Scan for the cell matching the given text and deliver its [X, Y] coordinate at center. 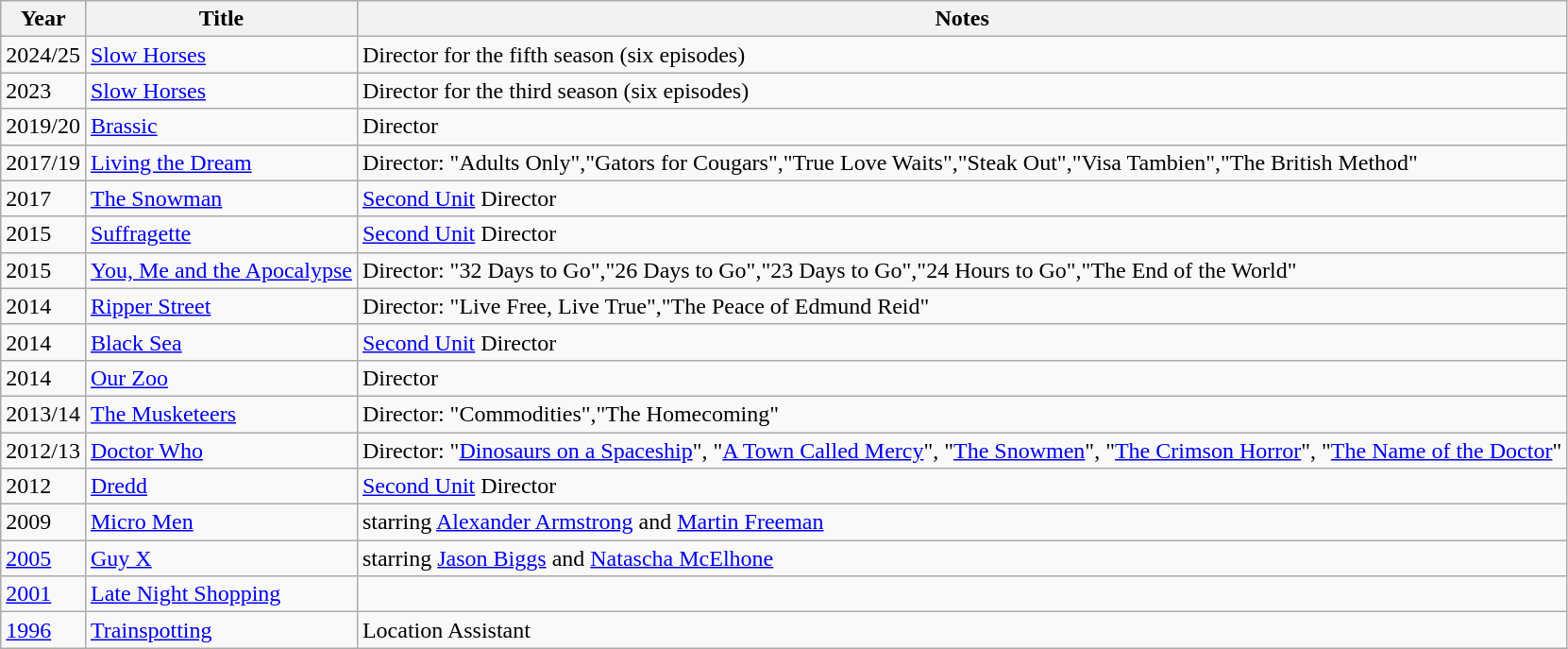
Director for the fifth season (six episodes) [961, 55]
Director: "32 Days to Go","26 Days to Go","23 Days to Go","24 Hours to Go","The End of the World" [961, 270]
Director: "Commodities","The Homecoming" [961, 414]
Location Assistant [961, 630]
1996 [43, 630]
2012 [43, 487]
Black Sea [221, 342]
Ripper Street [221, 306]
Our Zoo [221, 378]
Doctor Who [221, 451]
Director for the third season (six episodes) [961, 91]
The Snowman [221, 198]
2012/13 [43, 451]
Guy X [221, 558]
Trainspotting [221, 630]
Suffragette [221, 234]
Year [43, 19]
Director: "Dinosaurs on a Spaceship", "A Town Called Mercy", "The Snowmen", "The Crimson Horror", "The Name of the Doctor" [961, 451]
The Musketeers [221, 414]
2023 [43, 91]
Title [221, 19]
2005 [43, 558]
You, Me and the Apocalypse [221, 270]
Director: "Live Free, Live True","The Peace of Edmund Reid" [961, 306]
2017/19 [43, 162]
2001 [43, 594]
2013/14 [43, 414]
Late Night Shopping [221, 594]
2019/20 [43, 127]
Notes [961, 19]
Director: "Adults Only","Gators for Cougars","True Love Waits","Steak Out","Visa Tambien","The British Method" [961, 162]
2024/25 [43, 55]
2017 [43, 198]
Brassic [221, 127]
Micro Men [221, 522]
starring Jason Biggs and Natascha McElhone [961, 558]
Living the Dream [221, 162]
starring Alexander Armstrong and Martin Freeman [961, 522]
2009 [43, 522]
Dredd [221, 487]
